Detect which cell encompasses the target text, then output its (x, y) center coordinate. 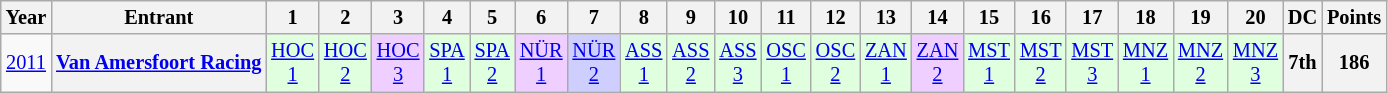
19 (1200, 17)
9 (690, 17)
Points (1354, 17)
6 (542, 17)
MNZ3 (1256, 63)
ASS1 (644, 63)
16 (1041, 17)
ZAN1 (886, 63)
20 (1256, 17)
SPA1 (446, 63)
HOC1 (292, 63)
MST2 (1041, 63)
ZAN2 (938, 63)
Van Amersfoort Racing (158, 63)
17 (1092, 17)
13 (886, 17)
2 (346, 17)
11 (786, 17)
SPA2 (492, 63)
MST3 (1092, 63)
ASS3 (738, 63)
OSC2 (836, 63)
NÜR1 (542, 63)
MST1 (989, 63)
8 (644, 17)
186 (1354, 63)
DC (1302, 17)
12 (836, 17)
Year (26, 17)
7 (594, 17)
15 (989, 17)
Entrant (158, 17)
MNZ2 (1200, 63)
14 (938, 17)
HOC3 (398, 63)
7th (1302, 63)
MNZ1 (1146, 63)
5 (492, 17)
ASS2 (690, 63)
10 (738, 17)
1 (292, 17)
18 (1146, 17)
3 (398, 17)
OSC1 (786, 63)
4 (446, 17)
NÜR2 (594, 63)
HOC2 (346, 63)
2011 (26, 63)
